Determine the (x, y) coordinate at the center of the cell enclosing the given text.  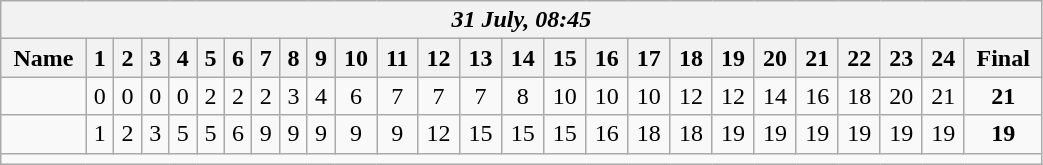
23 (901, 58)
13 (481, 58)
17 (649, 58)
24 (943, 58)
31 July, 08:45 (522, 20)
Final (1003, 58)
Name (44, 58)
11 (397, 58)
22 (859, 58)
